For the text-containing cell, return its midpoint in (X, Y) coordinate format. 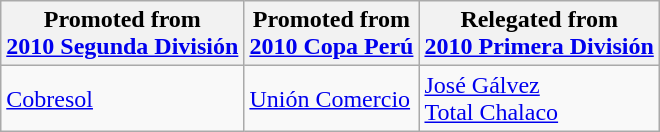
Unión Comercio (332, 98)
José Gálvez Total Chalaco (539, 98)
Cobresol (122, 98)
Promoted from2010 Copa Perú (332, 34)
Relegated from2010 Primera División (539, 34)
Promoted from2010 Segunda División (122, 34)
